Pinpoint the cell where the given text exists, returning its (x, y) midpoint coordinate. 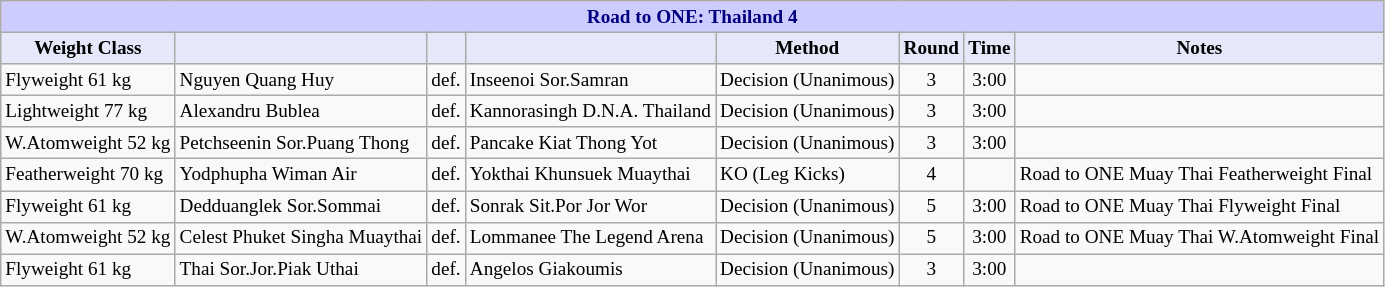
Time (990, 48)
Kannorasingh D.N.A. Thailand (590, 111)
Lightweight 77 kg (88, 111)
Alexandru Bublea (301, 111)
Yodphupha Wiman Air (301, 175)
Road to ONE Muay Thai Featherweight Final (1200, 175)
Nguyen Quang Huy (301, 80)
Yokthai Khunsuek Muaythai (590, 175)
Sonrak Sit.Por Jor Wor (590, 206)
Notes (1200, 48)
Thai Sor.Jor.Piak Uthai (301, 270)
Method (808, 48)
Featherweight 70 kg (88, 175)
Lommanee The Legend Arena (590, 238)
Round (932, 48)
Road to ONE: Thailand 4 (692, 17)
4 (932, 175)
Pancake Kiat Thong Yot (590, 143)
KO (Leg Kicks) (808, 175)
Weight Class (88, 48)
Dedduanglek Sor.Sommai (301, 206)
Petchseenin Sor.Puang Thong (301, 143)
Celest Phuket Singha Muaythai (301, 238)
Road to ONE Muay Thai W.Atomweight Final (1200, 238)
Road to ONE Muay Thai Flyweight Final (1200, 206)
Inseenoi Sor.Samran (590, 80)
Angelos Giakoumis (590, 270)
